For the text-containing cell, return its midpoint in (X, Y) coordinate format. 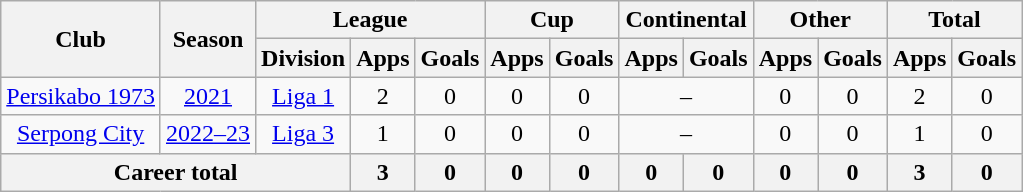
Liga 3 (304, 134)
2021 (208, 96)
Persikabo 1973 (81, 96)
Career total (176, 172)
Continental (686, 20)
2022–23 (208, 134)
Cup (552, 20)
Other (820, 20)
Liga 1 (304, 96)
League (370, 20)
Division (304, 58)
Total (954, 20)
Serpong City (81, 134)
Season (208, 39)
Club (81, 39)
